From the cell containing the given text, extract its center point as [x, y] coordinate. 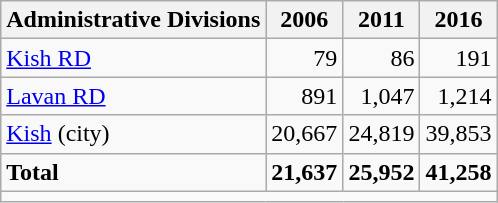
Kish (city) [134, 134]
79 [304, 58]
891 [304, 96]
25,952 [382, 172]
Total [134, 172]
2016 [458, 20]
86 [382, 58]
1,047 [382, 96]
24,819 [382, 134]
191 [458, 58]
21,637 [304, 172]
Kish RD [134, 58]
1,214 [458, 96]
2011 [382, 20]
Lavan RD [134, 96]
20,667 [304, 134]
39,853 [458, 134]
Administrative Divisions [134, 20]
41,258 [458, 172]
2006 [304, 20]
